Search for the cell housing the specified text and yield its (X, Y) center coordinate. 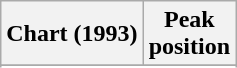
Peak position (189, 34)
Chart (1993) (72, 34)
